Find where the given text appears and provide that cell's center as (X, Y) coordinate. 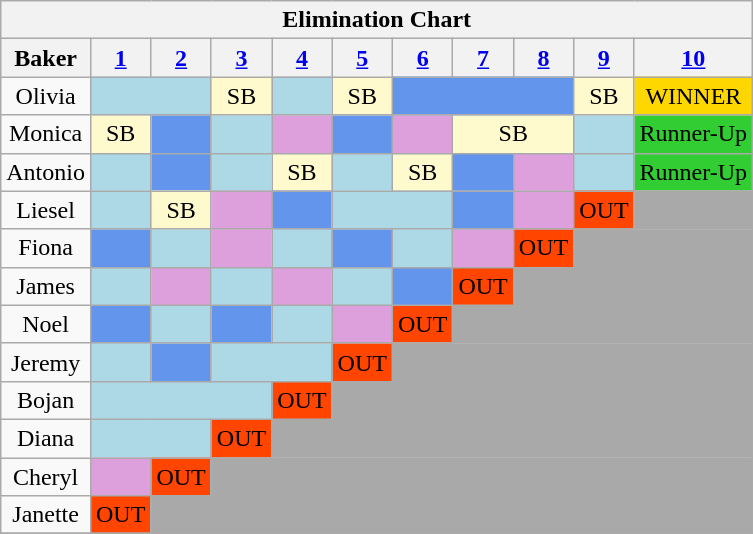
Elimination Chart (377, 20)
Baker (46, 58)
Jeremy (46, 362)
Janette (46, 515)
Antonio (46, 172)
Noel (46, 324)
7 (483, 58)
Olivia (46, 96)
WINNER (694, 96)
Fiona (46, 248)
3 (241, 58)
James (46, 286)
1 (120, 58)
Liesel (46, 210)
Monica (46, 134)
9 (604, 58)
Diana (46, 438)
6 (422, 58)
8 (543, 58)
5 (362, 58)
4 (302, 58)
Cheryl (46, 477)
Bojan (46, 400)
10 (694, 58)
2 (181, 58)
